Detect which cell encompasses the target text, then output its [X, Y] center coordinate. 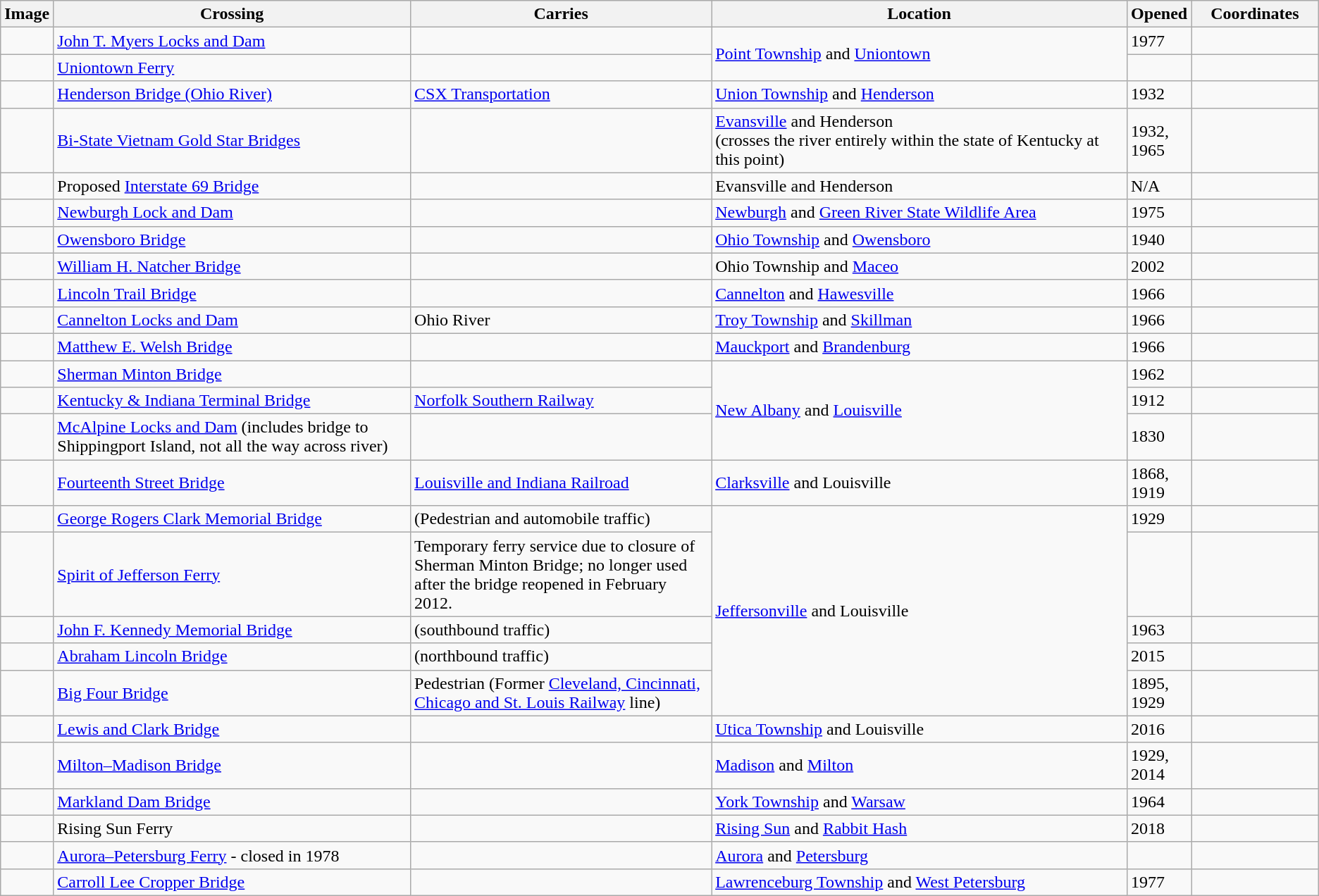
Louisville and Indiana Railroad [561, 483]
Fourteenth Street Bridge [233, 483]
(southbound traffic) [561, 630]
Ohio Township and Maceo [919, 266]
Crossing [233, 14]
Abraham Lincoln Bridge [233, 657]
Uniontown Ferry [233, 68]
Image [27, 14]
Clarksville and Louisville [919, 483]
John F. Kennedy Memorial Bridge [233, 630]
1932 [1160, 94]
Carries [561, 14]
Lincoln Trail Bridge [233, 293]
1964 [1160, 802]
Ohio Township and Owensboro [919, 239]
2018 [1160, 828]
William H. Natcher Bridge [233, 266]
Bi-State Vietnam Gold Star Bridges [233, 140]
Newburgh Lock and Dam [233, 213]
Madison and Milton [919, 765]
Matthew E. Welsh Bridge [233, 347]
Aurora and Petersburg [919, 855]
Union Township and Henderson [919, 94]
Sherman Minton Bridge [233, 374]
Jeffersonville and Louisville [919, 611]
Point Township and Uniontown [919, 54]
Norfolk Southern Railway [561, 401]
1929 [1160, 519]
Aurora–Petersburg Ferry - closed in 1978 [233, 855]
Big Four Bridge [233, 693]
(northbound traffic) [561, 657]
Cannelton Locks and Dam [233, 320]
2016 [1160, 729]
CSX Transportation [561, 94]
1940 [1160, 239]
Evansville and Henderson [919, 186]
John T. Myers Locks and Dam [233, 41]
1975 [1160, 213]
Rising Sun Ferry [233, 828]
1830 [1160, 437]
Cannelton and Hawesville [919, 293]
Lawrenceburg Township and West Petersburg [919, 882]
York Township and Warsaw [919, 802]
Newburgh and Green River State Wildlife Area [919, 213]
New Albany and Louisville [919, 410]
1932, 1965 [1160, 140]
Lewis and Clark Bridge [233, 729]
Location [919, 14]
Markland Dam Bridge [233, 802]
1962 [1160, 374]
(Pedestrian and automobile traffic) [561, 519]
Milton–Madison Bridge [233, 765]
Carroll Lee Cropper Bridge [233, 882]
Owensboro Bridge [233, 239]
Opened [1160, 14]
Proposed Interstate 69 Bridge [233, 186]
McAlpine Locks and Dam (includes bridge to Shippingport Island, not all the way across river) [233, 437]
1929, 2014 [1160, 765]
Temporary ferry service due to closure of Sherman Minton Bridge; no longer used after the bridge reopened in February 2012. [561, 575]
Henderson Bridge (Ohio River) [233, 94]
Coordinates [1256, 14]
Mauckport and Brandenburg [919, 347]
Kentucky & Indiana Terminal Bridge [233, 401]
Ohio River [561, 320]
1963 [1160, 630]
1868, 1919 [1160, 483]
Utica Township and Louisville [919, 729]
Rising Sun and Rabbit Hash [919, 828]
1895, 1929 [1160, 693]
1912 [1160, 401]
Spirit of Jefferson Ferry [233, 575]
Evansville and Henderson(crosses the river entirely within the state of Kentucky at this point) [919, 140]
2015 [1160, 657]
George Rogers Clark Memorial Bridge [233, 519]
Troy Township and Skillman [919, 320]
N/A [1160, 186]
2002 [1160, 266]
Pedestrian (Former Cleveland, Cincinnati, Chicago and St. Louis Railway line) [561, 693]
